Pinpoint the cell where the given text exists, returning its (x, y) midpoint coordinate. 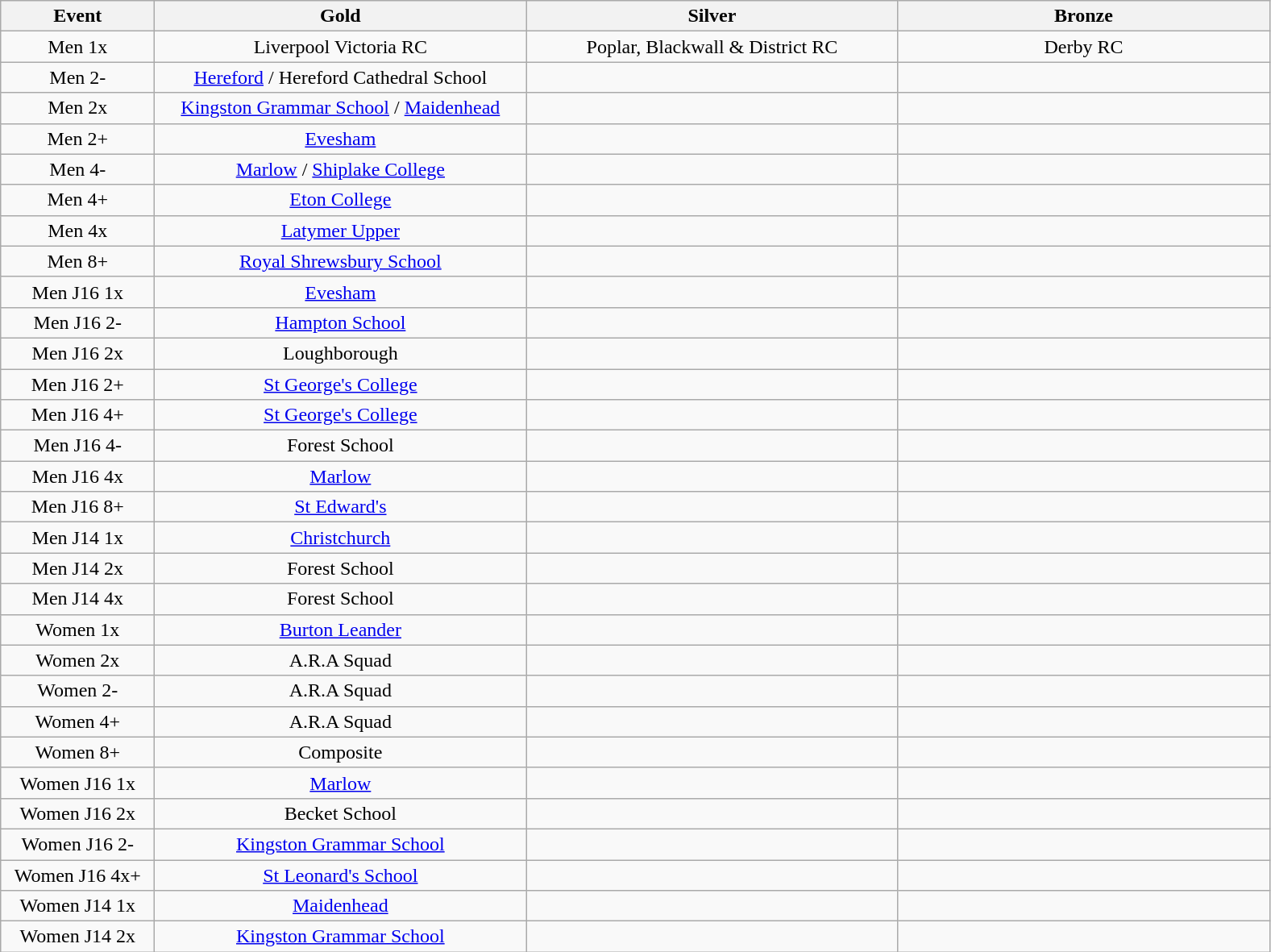
Men 2x (77, 108)
Marlow / Shiplake College (340, 169)
St Leonard's School (340, 875)
Women 4+ (77, 721)
Maidenhead (340, 906)
Kingston Grammar School / Maidenhead (340, 108)
Latymer Upper (340, 231)
Hereford / Hereford Cathedral School (340, 77)
Burton Leander (340, 630)
Men 2+ (77, 139)
Men J16 2+ (77, 385)
Silver (712, 16)
Women J14 1x (77, 906)
Women J14 2x (77, 937)
Men J16 2- (77, 322)
Men 4- (77, 169)
Liverpool Victoria RC (340, 47)
Christchurch (340, 538)
Men 4+ (77, 200)
Bronze (1083, 16)
Men J16 4x (77, 476)
Men J16 4+ (77, 415)
Royal Shrewsbury School (340, 261)
Men 1x (77, 47)
Women 2- (77, 691)
Women J16 4x+ (77, 875)
Women 1x (77, 630)
Men J14 2x (77, 568)
Men J16 2x (77, 353)
Men J16 8+ (77, 507)
Men 8+ (77, 261)
Women J16 1x (77, 783)
Men J16 4- (77, 446)
Poplar, Blackwall & District RC (712, 47)
Women 2x (77, 660)
Women J16 2- (77, 844)
Derby RC (1083, 47)
Loughborough (340, 353)
Gold (340, 16)
Men J16 1x (77, 292)
Men 2- (77, 77)
St Edward's (340, 507)
Eton College (340, 200)
Composite (340, 752)
Men J14 1x (77, 538)
Men J14 4x (77, 599)
Event (77, 16)
Women 8+ (77, 752)
Men 4x (77, 231)
Becket School (340, 813)
Women J16 2x (77, 813)
Hampton School (340, 322)
